Return (X, Y) of the center of cell containing provided text 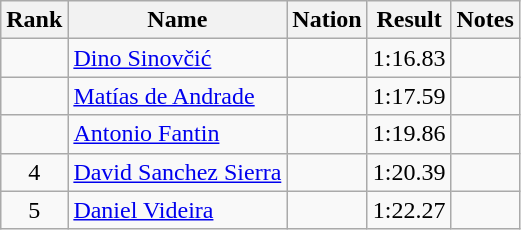
Result (409, 20)
1:20.39 (409, 172)
Dino Sinovčić (178, 58)
Daniel Videira (178, 210)
5 (34, 210)
4 (34, 172)
1:19.86 (409, 134)
David Sanchez Sierra (178, 172)
Nation (327, 20)
1:17.59 (409, 96)
Name (178, 20)
1:16.83 (409, 58)
Notes (485, 20)
Antonio Fantin (178, 134)
Rank (34, 20)
Matías de Andrade (178, 96)
1:22.27 (409, 210)
